Extract the (X, Y) coordinate from the center of the cell holding the provided text.  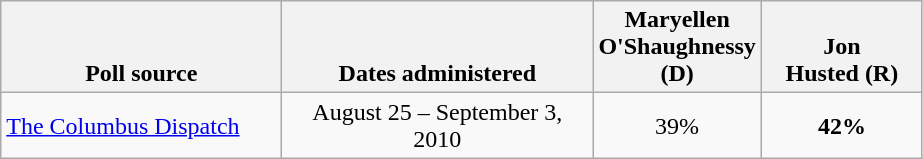
Dates administered (438, 47)
August 25 – September 3, 2010 (438, 126)
39% (677, 126)
The Columbus Dispatch (142, 126)
MaryellenO'Shaughnessy (D) (677, 47)
JonHusted (R) (842, 47)
Poll source (142, 47)
42% (842, 126)
